From the cell containing the given text, extract its center point as [X, Y] coordinate. 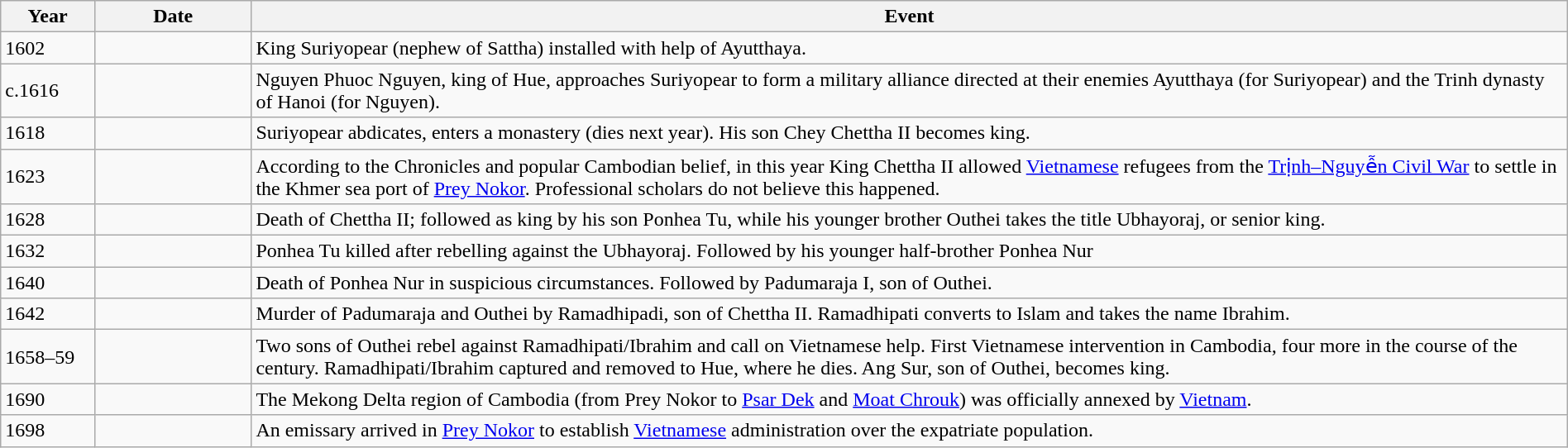
1642 [48, 314]
Date [172, 17]
1628 [48, 220]
1640 [48, 283]
1690 [48, 399]
King Suriyopear (nephew of Sattha) installed with help of Ayutthaya. [910, 48]
Death of Chettha II; followed as king by his son Ponhea Tu, while his younger brother Outhei takes the title Ubhayoraj, or senior king. [910, 220]
1698 [48, 431]
1602 [48, 48]
1632 [48, 251]
Ponhea Tu killed after rebelling against the Ubhayoraj. Followed by his younger half-brother Ponhea Nur [910, 251]
1658–59 [48, 357]
Year [48, 17]
c.1616 [48, 91]
An emissary arrived in Prey Nokor to establish Vietnamese administration over the expatriate population. [910, 431]
1623 [48, 177]
Murder of Padumaraja and Outhei by Ramadhipadi, son of Chettha II. Ramadhipati converts to Islam and takes the name Ibrahim. [910, 314]
The Mekong Delta region of Cambodia (from Prey Nokor to Psar Dek and Moat Chrouk) was officially annexed by Vietnam. [910, 399]
1618 [48, 133]
Event [910, 17]
Suriyopear abdicates, enters a monastery (dies next year). His son Chey Chettha II becomes king. [910, 133]
Death of Ponhea Nur in suspicious circumstances. Followed by Padumaraja I, son of Outhei. [910, 283]
